Extract the [x, y] coordinate from the center of the cell holding the provided text.  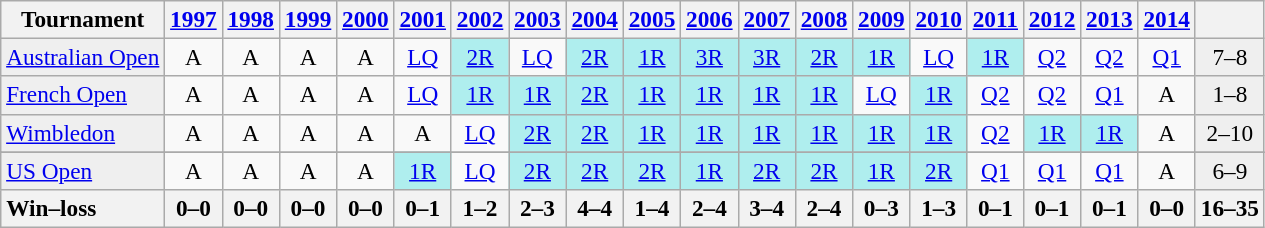
2–10 [1230, 133]
US Open [83, 170]
2006 [710, 19]
3–4 [766, 208]
1–8 [1230, 95]
0–3 [882, 208]
Tournament [83, 19]
2005 [652, 19]
2010 [938, 19]
2009 [882, 19]
2003 [538, 19]
2012 [1052, 19]
2011 [995, 19]
16–35 [1230, 208]
4–4 [594, 208]
7–8 [1230, 57]
2014 [1166, 19]
2002 [480, 19]
1–4 [652, 208]
Win–loss [83, 208]
1997 [194, 19]
2004 [594, 19]
1999 [308, 19]
2008 [824, 19]
2001 [422, 19]
6–9 [1230, 170]
2013 [1110, 19]
Australian Open [83, 57]
1–3 [938, 208]
Wimbledon [83, 133]
2000 [366, 19]
2–3 [538, 208]
2007 [766, 19]
French Open [83, 95]
1–2 [480, 208]
1998 [250, 19]
